Identify which cell holds the provided text, then report its [x, y] central coordinate. 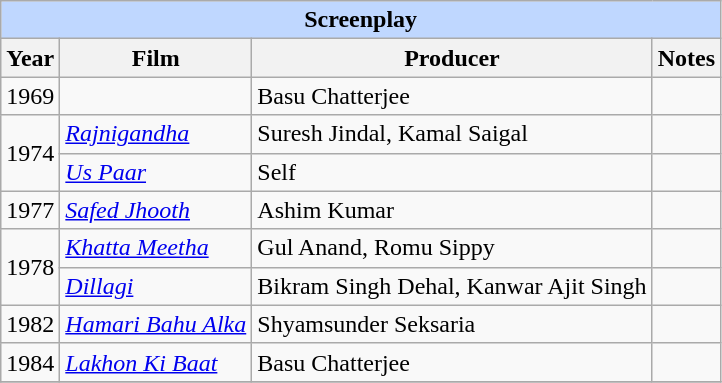
Producer [452, 58]
1977 [30, 210]
Lakhon Ki Baat [156, 362]
Bikram Singh Dehal, Kanwar Ajit Singh [452, 286]
1969 [30, 96]
1974 [30, 153]
Hamari Bahu Alka [156, 324]
Film [156, 58]
Us Paar [156, 172]
Screenplay [361, 20]
Gul Anand, Romu Sippy [452, 248]
Notes [686, 58]
Ashim Kumar [452, 210]
Rajnigandha [156, 134]
Khatta Meetha [156, 248]
Suresh Jindal, Kamal Saigal [452, 134]
1984 [30, 362]
Year [30, 58]
Safed Jhooth [156, 210]
Shyamsunder Seksaria [452, 324]
1982 [30, 324]
1978 [30, 267]
Dillagi [156, 286]
Self [452, 172]
